For the text-containing cell, return its midpoint in [X, Y] coordinate format. 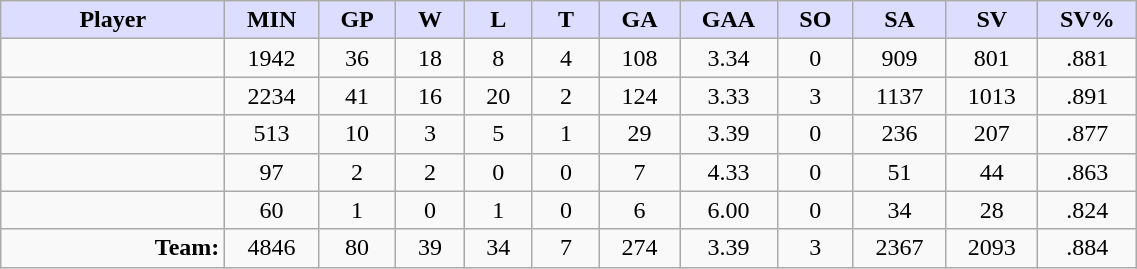
80 [357, 248]
.891 [1088, 96]
4846 [272, 248]
207 [992, 134]
274 [640, 248]
1942 [272, 58]
4.33 [729, 172]
10 [357, 134]
GAA [729, 20]
6 [640, 210]
44 [992, 172]
8 [498, 58]
3.33 [729, 96]
4 [566, 58]
5 [498, 134]
T [566, 20]
.884 [1088, 248]
28 [992, 210]
SV% [1088, 20]
MIN [272, 20]
.863 [1088, 172]
1013 [992, 96]
36 [357, 58]
.881 [1088, 58]
18 [430, 58]
39 [430, 248]
909 [899, 58]
513 [272, 134]
60 [272, 210]
Player [113, 20]
108 [640, 58]
2367 [899, 248]
.877 [1088, 134]
16 [430, 96]
SO [815, 20]
1137 [899, 96]
Team: [113, 248]
97 [272, 172]
.824 [1088, 210]
6.00 [729, 210]
SV [992, 20]
SA [899, 20]
3.34 [729, 58]
51 [899, 172]
2093 [992, 248]
29 [640, 134]
2234 [272, 96]
124 [640, 96]
L [498, 20]
41 [357, 96]
801 [992, 58]
236 [899, 134]
GA [640, 20]
W [430, 20]
20 [498, 96]
GP [357, 20]
